Return (x, y) of the center of cell containing provided text 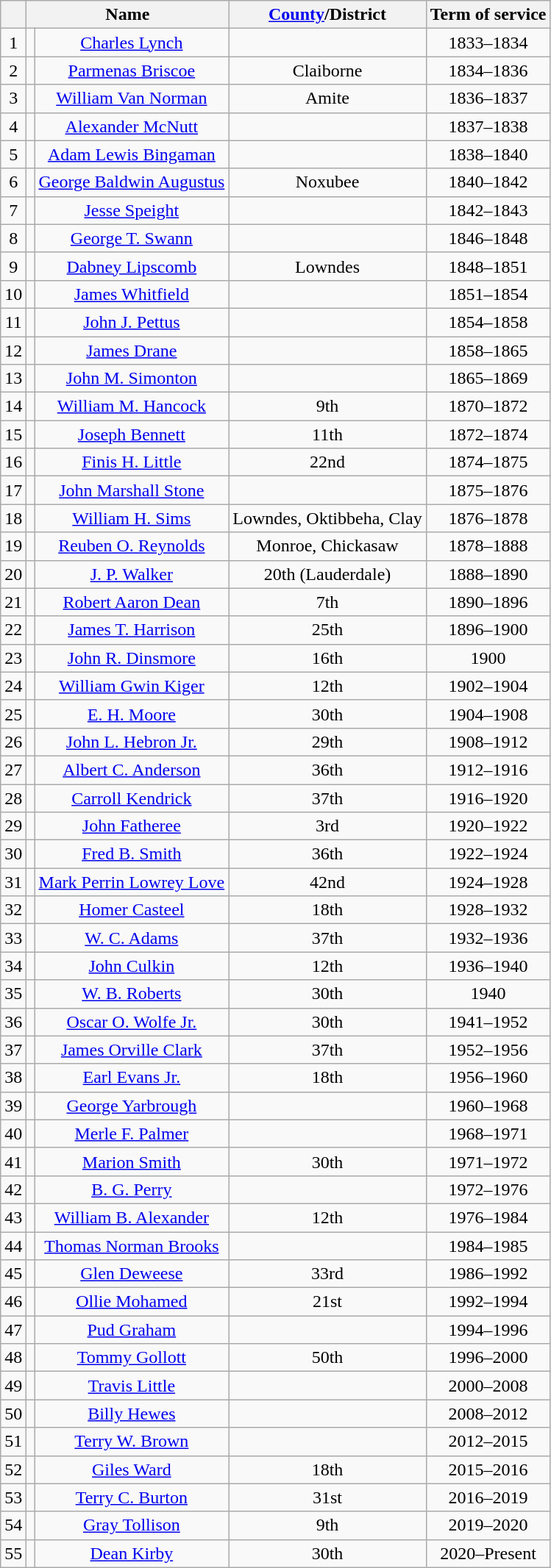
14 (13, 407)
1941–1952 (488, 1022)
1972–1976 (488, 1189)
19 (13, 546)
Carroll Kendrick (132, 798)
Amite (327, 99)
23 (13, 658)
1870–1872 (488, 407)
Charles Lynch (132, 43)
24 (13, 686)
Lowndes, Oktibbeha, Clay (327, 518)
Term of service (488, 15)
Claiborne (327, 71)
2000–2008 (488, 1386)
50th (327, 1358)
John M. Simonton (132, 379)
31st (327, 1497)
Marion Smith (132, 1161)
James Whitfield (132, 294)
Albert C. Anderson (132, 770)
Billy Hewes (132, 1414)
William Gwin Kiger (132, 686)
1908–1912 (488, 742)
41 (13, 1161)
Oscar O. Wolfe Jr. (132, 1022)
29 (13, 826)
Homer Casteel (132, 910)
1976–1984 (488, 1217)
Parmenas Briscoe (132, 71)
Finis H. Little (132, 462)
1904–1908 (488, 714)
John Marshall Stone (132, 490)
33rd (327, 1274)
37 (13, 1050)
1956–1960 (488, 1078)
38 (13, 1078)
1912–1916 (488, 770)
James T. Harrison (132, 630)
1865–1869 (488, 379)
1994–1996 (488, 1330)
John Fatheree (132, 826)
James Drane (132, 351)
1916–1920 (488, 798)
William Van Norman (132, 99)
33 (13, 938)
1876–1878 (488, 518)
30 (13, 854)
William M. Hancock (132, 407)
10 (13, 294)
James Orville Clark (132, 1050)
1878–1888 (488, 546)
26 (13, 742)
52 (13, 1469)
31 (13, 882)
Giles Ward (132, 1469)
1838–1840 (488, 154)
County/District (327, 15)
1902–1904 (488, 686)
Monroe, Chickasaw (327, 546)
Glen Deweese (132, 1274)
8 (13, 238)
2019–2020 (488, 1525)
John J. Pettus (132, 322)
9 (13, 266)
William H. Sims (132, 518)
Name (128, 15)
2015–2016 (488, 1469)
28 (13, 798)
5 (13, 154)
1996–2000 (488, 1358)
Fred B. Smith (132, 854)
John Culkin (132, 966)
Lowndes (327, 266)
47 (13, 1330)
1846–1848 (488, 238)
1900 (488, 658)
11th (327, 434)
1940 (488, 994)
48 (13, 1358)
22 (13, 630)
32 (13, 910)
20th (Lauderdale) (327, 574)
Travis Little (132, 1386)
36 (13, 1022)
1890–1896 (488, 602)
35 (13, 994)
1848–1851 (488, 266)
21 (13, 602)
Tommy Gollott (132, 1358)
43 (13, 1217)
1952–1956 (488, 1050)
1833–1834 (488, 43)
Mark Perrin Lowrey Love (132, 882)
18 (13, 518)
John R. Dinsmore (132, 658)
Jesse Speight (132, 210)
1968–1971 (488, 1134)
Earl Evans Jr. (132, 1078)
1874–1875 (488, 462)
1 (13, 43)
Reuben O. Reynolds (132, 546)
1851–1854 (488, 294)
22nd (327, 462)
1875–1876 (488, 490)
John L. Hebron Jr. (132, 742)
1896–1900 (488, 630)
27 (13, 770)
Terry W. Brown (132, 1442)
George T. Swann (132, 238)
William B. Alexander (132, 1217)
Pud Graham (132, 1330)
1888–1890 (488, 574)
45 (13, 1274)
Merle F. Palmer (132, 1134)
54 (13, 1525)
2008–2012 (488, 1414)
1922–1924 (488, 854)
53 (13, 1497)
42nd (327, 882)
Joseph Bennett (132, 434)
13 (13, 379)
1936–1940 (488, 966)
25th (327, 630)
2020–Present (488, 1553)
1840–1842 (488, 182)
W. C. Adams (132, 938)
1837–1838 (488, 126)
W. B. Roberts (132, 994)
50 (13, 1414)
49 (13, 1386)
E. H. Moore (132, 714)
6 (13, 182)
J. P. Walker (132, 574)
1854–1858 (488, 322)
George Yarbrough (132, 1106)
40 (13, 1134)
George Baldwin Augustus (132, 182)
2016–2019 (488, 1497)
Thomas Norman Brooks (132, 1246)
1932–1936 (488, 938)
7th (327, 602)
44 (13, 1246)
1858–1865 (488, 351)
1842–1843 (488, 210)
1834–1836 (488, 71)
7 (13, 210)
4 (13, 126)
17 (13, 490)
1986–1992 (488, 1274)
2 (13, 71)
Robert Aaron Dean (132, 602)
12 (13, 351)
29th (327, 742)
42 (13, 1189)
1872–1874 (488, 434)
2012–2015 (488, 1442)
11 (13, 322)
20 (13, 574)
1971–1972 (488, 1161)
51 (13, 1442)
1992–1994 (488, 1302)
Adam Lewis Bingaman (132, 154)
15 (13, 434)
1960–1968 (488, 1106)
Terry C. Burton (132, 1497)
1920–1922 (488, 826)
1924–1928 (488, 882)
21st (327, 1302)
1836–1837 (488, 99)
Dean Kirby (132, 1553)
Gray Tollison (132, 1525)
55 (13, 1553)
1984–1985 (488, 1246)
Dabney Lipscomb (132, 266)
1928–1932 (488, 910)
46 (13, 1302)
Ollie Mohamed (132, 1302)
39 (13, 1106)
3rd (327, 826)
16th (327, 658)
34 (13, 966)
16 (13, 462)
Noxubee (327, 182)
3 (13, 99)
B. G. Perry (132, 1189)
Alexander McNutt (132, 126)
25 (13, 714)
